Locate the cell with the specified text and output its (x, y) center coordinate. 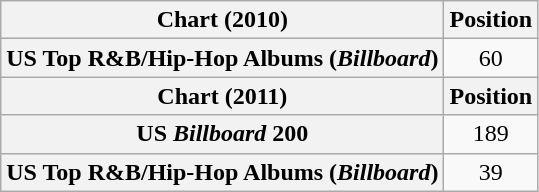
US Billboard 200 (222, 134)
189 (491, 134)
60 (491, 58)
39 (491, 172)
Chart (2010) (222, 20)
Chart (2011) (222, 96)
